Return the [X, Y] coordinate for the center point of the cell that contains the specified text.  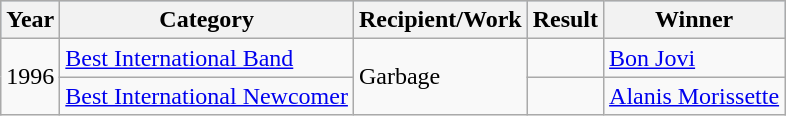
Winner [694, 20]
Recipient/Work [440, 20]
Bon Jovi [694, 58]
Best International Band [207, 58]
Category [207, 20]
Garbage [440, 77]
Alanis Morissette [694, 96]
Best International Newcomer [207, 96]
Year [30, 20]
1996 [30, 77]
Result [565, 20]
